Provide the (X, Y) coordinate of the cell's center where the given text is located.  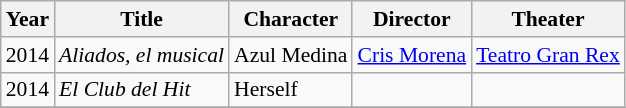
Character (290, 19)
Herself (290, 90)
Title (142, 19)
Theater (548, 19)
Year (28, 19)
Aliados, el musical (142, 55)
Azul Medina (290, 55)
Teatro Gran Rex (548, 55)
El Club del Hit (142, 90)
Cris Morena (412, 55)
Director (412, 19)
